Extract the (x, y) coordinate from the center of the cell holding the provided text.  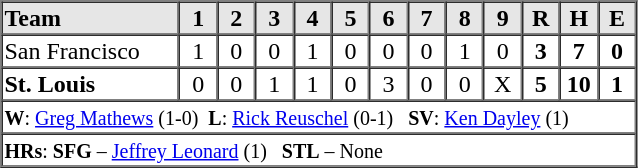
HRs: SFG – Jeffrey Leonard (1) STL – None (319, 150)
8 (465, 18)
Team (91, 18)
St. Louis (91, 84)
H (579, 18)
4 (312, 18)
9 (503, 18)
2 (236, 18)
R (541, 18)
W: Greg Mathews (1-0) L: Rick Reuschel (0-1) SV: Ken Dayley (1) (319, 116)
6 (388, 18)
E (617, 18)
10 (579, 84)
San Francisco (91, 50)
X (503, 84)
